Detect which cell encompasses the target text, then output its [X, Y] center coordinate. 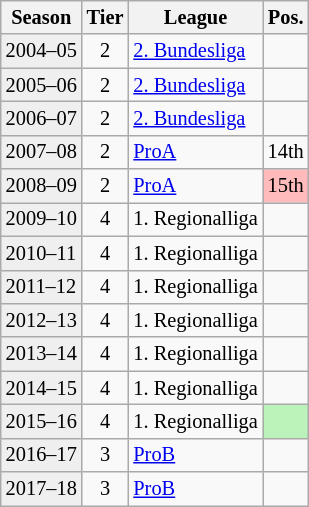
2015–16 [42, 421]
2004–05 [42, 51]
2012–13 [42, 320]
2014–15 [42, 388]
2013–14 [42, 354]
2017–18 [42, 489]
League [195, 17]
2007–08 [42, 152]
Tier [106, 17]
Pos. [286, 17]
2009–10 [42, 219]
2011–12 [42, 287]
2006–07 [42, 118]
2005–06 [42, 85]
14th [286, 152]
2016–17 [42, 455]
2010–11 [42, 253]
15th [286, 186]
2008–09 [42, 186]
Season [42, 17]
